Capture the cell that displays the provided text and extract its [x, y] central coordinate. 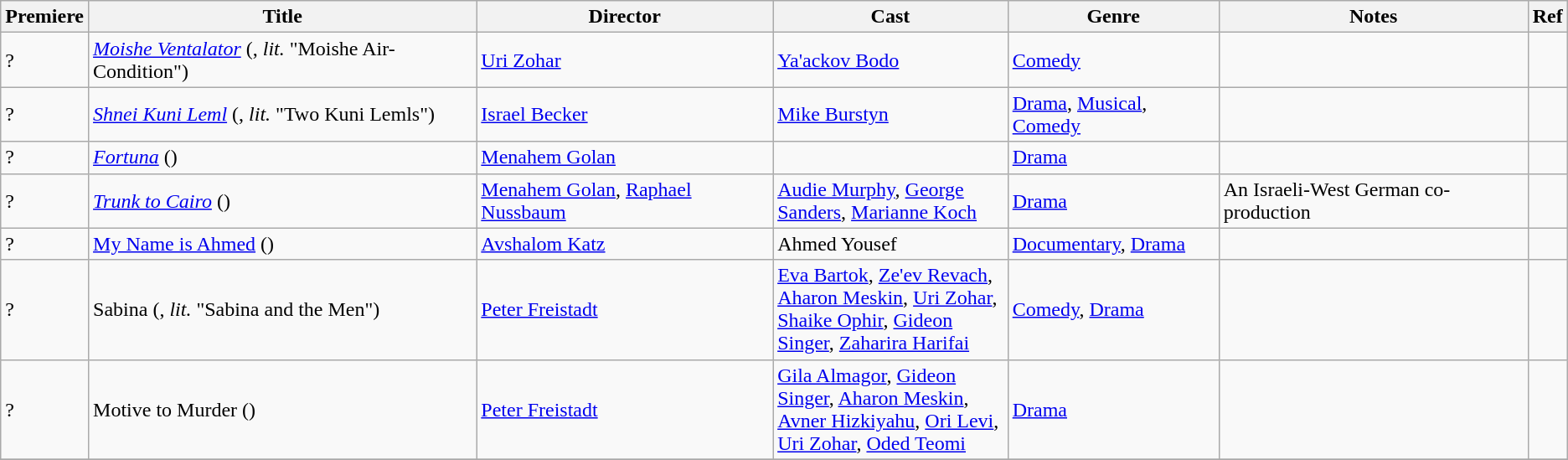
Ref [1548, 17]
Ahmed Yousef [891, 244]
Menahem Golan [625, 158]
Sabina (, lit. "Sabina and the Men") [283, 310]
Israel Becker [625, 114]
Comedy [1113, 60]
Documentary, Drama [1113, 244]
Premiere [45, 17]
Audie Murphy, George Sanders, Marianne Koch [891, 201]
Uri Zohar [625, 60]
Shnei Kuni Leml (, lit. "Two Kuni Lemls") [283, 114]
Cast [891, 17]
Moishe Ventalator (, lit. "Moishe Air-Condition") [283, 60]
Genre [1113, 17]
Ya'ackov Bodo [891, 60]
Trunk to Cairo () [283, 201]
Drama, Musical, Comedy [1113, 114]
Notes [1374, 17]
Fortuna () [283, 158]
Mike Burstyn [891, 114]
Eva Bartok, Ze'ev Revach, Aharon Meskin, Uri Zohar, Shaike Ophir, Gideon Singer, Zaharira Harifai [891, 310]
Motive to Murder () [283, 409]
Avshalom Katz [625, 244]
Menahem Golan, Raphael Nussbaum [625, 201]
Director [625, 17]
My Name is Ahmed () [283, 244]
An Israeli-West German co-production [1374, 201]
Comedy, Drama [1113, 310]
Gila Almagor, Gideon Singer, Aharon Meskin, Avner Hizkiyahu, Ori Levi, Uri Zohar, Oded Teomi [891, 409]
Title [283, 17]
